Pinpoint the cell where the given text exists, returning its (x, y) midpoint coordinate. 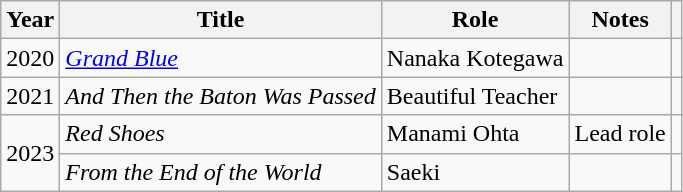
Notes (620, 20)
Year (30, 20)
2023 (30, 153)
Lead role (620, 134)
And Then the Baton Was Passed (220, 96)
Nanaka Kotegawa (475, 58)
Title (220, 20)
Role (475, 20)
Red Shoes (220, 134)
Saeki (475, 172)
Grand Blue (220, 58)
2020 (30, 58)
2021 (30, 96)
Manami Ohta (475, 134)
Beautiful Teacher (475, 96)
From the End of the World (220, 172)
